Return the [x, y] coordinate for the center point of the cell that contains the specified text.  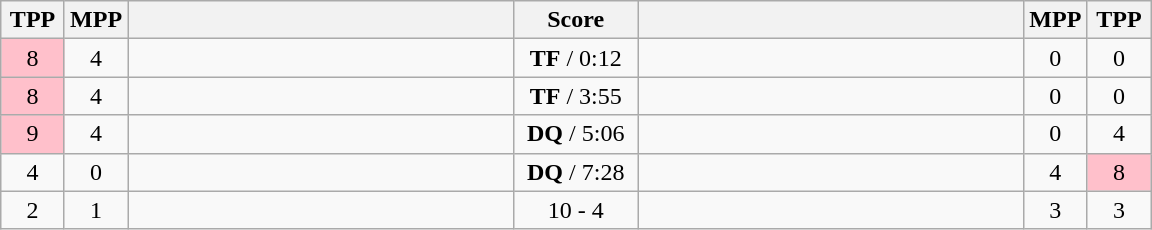
DQ / 5:06 [576, 134]
TF / 0:12 [576, 58]
9 [33, 134]
10 - 4 [576, 210]
Score [576, 20]
DQ / 7:28 [576, 172]
TF / 3:55 [576, 96]
1 [96, 210]
2 [33, 210]
